Locate the cell with the specified text and output its [X, Y] center coordinate. 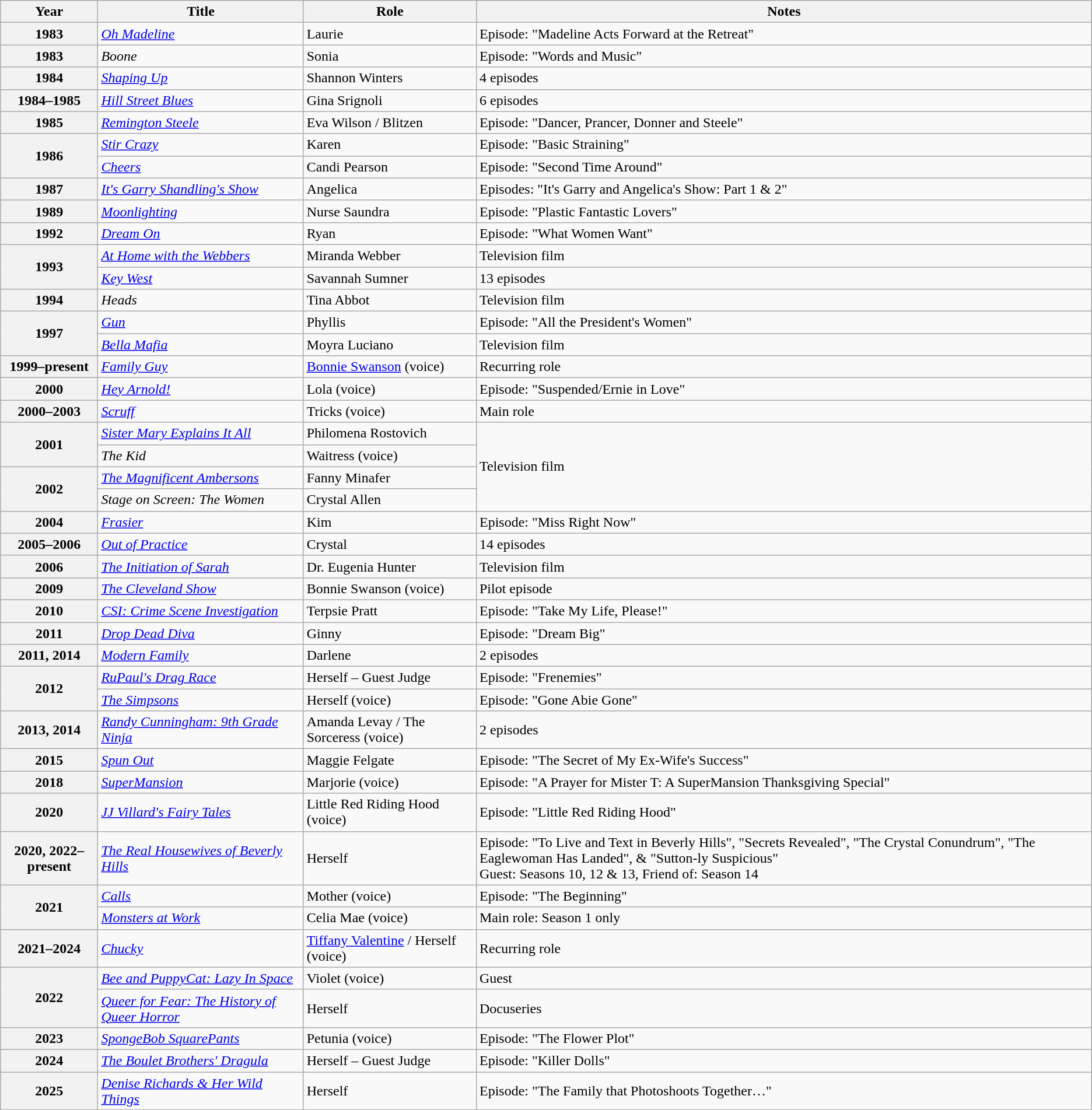
Karen [390, 145]
Episode: "Second Time Around" [784, 167]
Fanny Minafer [390, 478]
Episode: "Words and Music" [784, 56]
Pilot episode [784, 589]
Gun [201, 323]
Crystal [390, 544]
1986 [49, 156]
Role [390, 12]
2022 [49, 997]
Eva Wilson / Blitzen [390, 122]
The Simpsons [201, 700]
Tina Abbot [390, 300]
Candi Pearson [390, 167]
Tiffany Valentine / Herself (voice) [390, 948]
Denise Richards & Her Wild Things [201, 1091]
Randy Cunningham: 9th Grade Ninja [201, 730]
2011 [49, 633]
Moyra Luciano [390, 345]
Frasier [201, 522]
Little Red Riding Hood (voice) [390, 812]
Docuseries [784, 1008]
Violet (voice) [390, 978]
Sonia [390, 56]
Tricks (voice) [390, 411]
1993 [49, 267]
Monsters at Work [201, 918]
Stage on Screen: The Women [201, 500]
Notes [784, 12]
2004 [49, 522]
Episode: "Dancer, Prancer, Donner and Steele" [784, 122]
2020, 2022–present [49, 858]
Episode: "Miss Right Now" [784, 522]
Laurie [390, 34]
Out of Practice [201, 544]
1999–present [49, 367]
The Cleveland Show [201, 589]
Kim [390, 522]
Main role: Season 1 only [784, 918]
Episode: "Frenemies" [784, 678]
Maggie Felgate [390, 760]
Darlene [390, 656]
Episode: "Gone Abie Gone" [784, 700]
The Initiation of Sarah [201, 566]
Episodes: "It's Garry and Angelica's Show: Part 1 & 2" [784, 189]
1984 [49, 78]
1992 [49, 233]
Family Guy [201, 367]
2011, 2014 [49, 656]
Waitress (voice) [390, 456]
Angelica [390, 189]
2021–2024 [49, 948]
14 episodes [784, 544]
At Home with the Webbers [201, 255]
Episode: "All the President's Women" [784, 323]
2018 [49, 782]
Celia Mae (voice) [390, 918]
Mother (voice) [390, 896]
Ginny [390, 633]
Episode: "The Beginning" [784, 896]
1985 [49, 122]
Nurse Saundra [390, 211]
Episode: "What Women Want" [784, 233]
It's Garry Shandling's Show [201, 189]
Dr. Eugenia Hunter [390, 566]
2025 [49, 1091]
The Kid [201, 456]
RuPaul's Drag Race [201, 678]
The Boulet Brothers' Dragula [201, 1060]
SpongeBob SquarePants [201, 1038]
1984–1985 [49, 100]
Spun Out [201, 760]
Marjorie (voice) [390, 782]
Savannah Sumner [390, 278]
Key West [201, 278]
Herself (voice) [390, 700]
Episode: "Take My Life, Please!" [784, 611]
JJ Villard's Fairy Tales [201, 812]
Title [201, 12]
2024 [49, 1060]
Episode: "Killer Dolls" [784, 1060]
6 episodes [784, 100]
Philomena Rostovich [390, 433]
Episode: "Plastic Fantastic Lovers" [784, 211]
2000 [49, 389]
1989 [49, 211]
Bee and PuppyCat: Lazy In Space [201, 978]
2005–2006 [49, 544]
SuperMansion [201, 782]
Cheers [201, 167]
Year [49, 12]
CSI: Crime Scene Investigation [201, 611]
Terpsie Pratt [390, 611]
Ryan [390, 233]
Episode: "Suspended/Ernie in Love" [784, 389]
13 episodes [784, 278]
1997 [49, 334]
1987 [49, 189]
Calls [201, 896]
2010 [49, 611]
Crystal Allen [390, 500]
2001 [49, 444]
Sister Mary Explains It All [201, 433]
Petunia (voice) [390, 1038]
Episode: "The Family that Photoshoots Together…" [784, 1091]
Drop Dead Diva [201, 633]
Episode: "A Prayer for Mister T: A SuperMansion Thanksgiving Special" [784, 782]
Chucky [201, 948]
Moonlighting [201, 211]
4 episodes [784, 78]
2006 [49, 566]
2012 [49, 689]
The Real Housewives of Beverly Hills [201, 858]
Remington Steele [201, 122]
Dream On [201, 233]
Bella Mafia [201, 345]
The Magnificent Ambersons [201, 478]
2013, 2014 [49, 730]
Shannon Winters [390, 78]
Main role [784, 411]
Modern Family [201, 656]
2000–2003 [49, 411]
Episode: "Dream Big" [784, 633]
Shaping Up [201, 78]
Miranda Webber [390, 255]
2023 [49, 1038]
2015 [49, 760]
Queer for Fear: The History of Queer Horror [201, 1008]
2021 [49, 907]
Scruff [201, 411]
Episode: "The Flower Plot" [784, 1038]
Guest [784, 978]
Lola (voice) [390, 389]
Gina Srignoli [390, 100]
Heads [201, 300]
Amanda Levay / The Sorceress (voice) [390, 730]
Hill Street Blues [201, 100]
Stir Crazy [201, 145]
2002 [49, 489]
Episode: "Little Red Riding Hood" [784, 812]
Episode: "The Secret of My Ex-Wife's Success" [784, 760]
Episode: "Basic Straining" [784, 145]
Oh Madeline [201, 34]
Boone [201, 56]
Hey Arnold! [201, 389]
2009 [49, 589]
1994 [49, 300]
2020 [49, 812]
Episode: "Madeline Acts Forward at the Retreat" [784, 34]
Phyllis [390, 323]
